Identify which cell holds the provided text, then report its [X, Y] central coordinate. 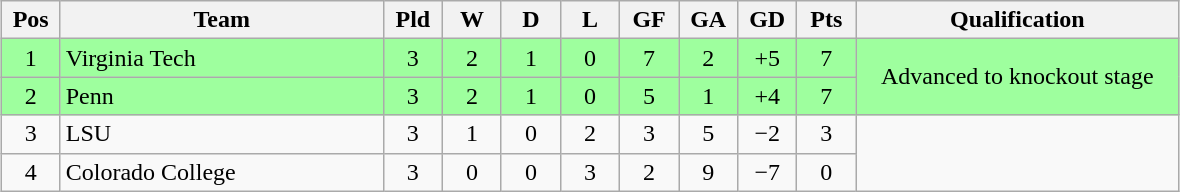
L [590, 20]
GD [768, 20]
LSU [222, 134]
Team [222, 20]
Penn [222, 96]
Advanced to knockout stage [1018, 77]
GA [708, 20]
GF [650, 20]
Pts [826, 20]
Qualification [1018, 20]
W [472, 20]
D [530, 20]
9 [708, 172]
Pos [30, 20]
Pld [412, 20]
+4 [768, 96]
Colorado College [222, 172]
4 [30, 172]
−2 [768, 134]
+5 [768, 58]
Virginia Tech [222, 58]
−7 [768, 172]
